Output the [X, Y] coordinate of the center of the cell containing the given text.  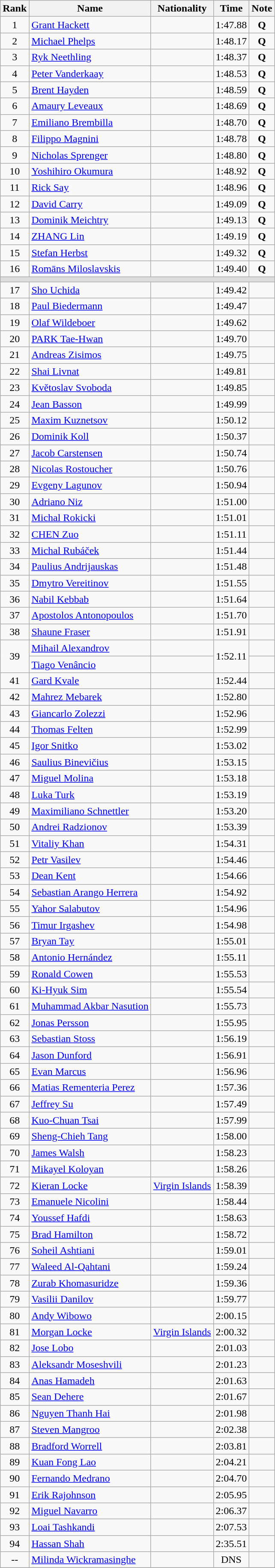
Ki-Hyuk Sim [90, 990]
Jose Lobo [90, 1348]
36 [15, 599]
72 [15, 1185]
Mahrez Mebarek [90, 697]
1:51.00 [231, 502]
David Carry [90, 204]
Matias Rementeria Perez [90, 1088]
Dmytro Vereitinov [90, 583]
Shai Livnat [90, 371]
1:54.66 [231, 876]
23 [15, 388]
1:58.63 [231, 1218]
1:49.42 [231, 290]
Olaf Wildeboer [90, 322]
1:48.78 [231, 139]
1:48.53 [231, 74]
65 [15, 1071]
Andreas Zisimos [90, 355]
1:51.11 [231, 534]
Thomas Felten [90, 730]
Peter Vanderkaay [90, 74]
2:01.03 [231, 1348]
1:49.09 [231, 204]
1:53.02 [231, 746]
1:50.37 [231, 436]
1:50.74 [231, 453]
1:51.44 [231, 550]
Name [90, 9]
1:50.94 [231, 485]
37 [15, 615]
64 [15, 1055]
1:58.23 [231, 1153]
62 [15, 1023]
84 [15, 1381]
1:49.70 [231, 339]
1:55.73 [231, 1006]
44 [15, 730]
1:59.36 [231, 1283]
1:54.96 [231, 908]
20 [15, 339]
38 [15, 632]
1:53.19 [231, 795]
1:54.31 [231, 843]
56 [15, 925]
Jean Basson [90, 404]
27 [15, 453]
Vasilii Danilov [90, 1299]
Steven Mangroo [90, 1429]
Ronald Cowen [90, 974]
54 [15, 892]
73 [15, 1201]
87 [15, 1429]
10 [15, 171]
Youssef Hafdi [90, 1218]
Vitaliy Khan [90, 843]
Nicolas Rostoucher [90, 469]
2:04.21 [231, 1462]
34 [15, 567]
1:55.53 [231, 974]
1:47.88 [231, 25]
Amaury Leveaux [90, 106]
29 [15, 485]
1:56.91 [231, 1055]
88 [15, 1446]
67 [15, 1104]
1:51.01 [231, 518]
Dean Kent [90, 876]
24 [15, 404]
Kuo-Chuan Tsai [90, 1120]
Yahor Salabutov [90, 908]
Miguel Navarro [90, 1511]
1:49.47 [231, 306]
1:48.96 [231, 187]
1:53.20 [231, 811]
2:03.81 [231, 1446]
33 [15, 550]
Morgan Locke [90, 1332]
1:50.12 [231, 420]
Petr Vasilev [90, 860]
55 [15, 908]
8 [15, 139]
1:57.99 [231, 1120]
Dominik Meichtry [90, 220]
Grant Hackett [90, 25]
1:48.17 [231, 41]
11 [15, 187]
Michal Rokicki [90, 518]
1:49.75 [231, 355]
45 [15, 746]
Evan Marcus [90, 1071]
Sho Uchida [90, 290]
1:51.91 [231, 632]
1:54.98 [231, 925]
Luka Turk [90, 795]
1:48.70 [231, 122]
1:59.77 [231, 1299]
Emanuele Nicolini [90, 1201]
Mikayel Koloyan [90, 1169]
Yoshihiro Okumura [90, 171]
1 [15, 25]
43 [15, 713]
Erik Rajohnson [90, 1495]
59 [15, 974]
1:55.95 [231, 1023]
16 [15, 269]
1:48.59 [231, 90]
21 [15, 355]
Jeffrey Su [90, 1104]
79 [15, 1299]
53 [15, 876]
1:49.32 [231, 253]
Dominik Koll [90, 436]
Mihail Alexandrov [90, 648]
-- [15, 1560]
14 [15, 237]
1:51.55 [231, 583]
CHEN Zuo [90, 534]
61 [15, 1006]
41 [15, 680]
28 [15, 469]
Giancarlo Zolezzi [90, 713]
90 [15, 1478]
Kuan Fong Lao [90, 1462]
Gard Kvale [90, 680]
2:02.38 [231, 1429]
1:49.19 [231, 237]
1:52.99 [231, 730]
Květoslav Svoboda [90, 388]
Milinda Wickramasinghe [90, 1560]
82 [15, 1348]
1:54.92 [231, 892]
1:59.24 [231, 1267]
1:55.54 [231, 990]
1:58.00 [231, 1136]
Brent Hayden [90, 90]
42 [15, 697]
Nationality [182, 9]
19 [15, 322]
92 [15, 1511]
Soheil Ashtiani [90, 1251]
1:52.96 [231, 713]
Aleksandr Moseshvili [90, 1364]
57 [15, 941]
1:58.39 [231, 1185]
Jacob Carstensen [90, 453]
2:01.63 [231, 1381]
1:58.44 [231, 1201]
Shaune Fraser [90, 632]
2:04.70 [231, 1478]
1:49.99 [231, 404]
Anas Hamadeh [90, 1381]
Nguyen Thanh Hai [90, 1413]
63 [15, 1039]
Jonas Persson [90, 1023]
58 [15, 957]
Bradford Worrell [90, 1446]
68 [15, 1120]
1:53.15 [231, 762]
Apostolos Antonopoulos [90, 615]
Kieran Locke [90, 1185]
Emiliano Brembilla [90, 122]
1:58.72 [231, 1234]
Paul Biedermann [90, 306]
2:00.15 [231, 1316]
75 [15, 1234]
Paulius Andrijauskas [90, 567]
Sebastian Arango Herrera [90, 892]
James Walsh [90, 1153]
49 [15, 811]
83 [15, 1364]
7 [15, 122]
2:35.51 [231, 1544]
Antonio Hernández [90, 957]
50 [15, 827]
91 [15, 1495]
25 [15, 420]
Filippo Magnini [90, 139]
2:01.23 [231, 1364]
18 [15, 306]
76 [15, 1251]
1:57.49 [231, 1104]
1:55.11 [231, 957]
1:59.01 [231, 1251]
13 [15, 220]
Andy Wibowo [90, 1316]
Loai Tashkandi [90, 1527]
1:48.69 [231, 106]
1:52.44 [231, 680]
Waleed Al-Qahtani [90, 1267]
Fernando Medrano [90, 1478]
Timur Irgashev [90, 925]
Andrei Radzionov [90, 827]
93 [15, 1527]
Rank [15, 9]
Rick Say [90, 187]
Brad Hamilton [90, 1234]
74 [15, 1218]
1:58.26 [231, 1169]
1:56.19 [231, 1039]
Michal Rubáček [90, 550]
1:53.18 [231, 778]
2:01.67 [231, 1397]
ZHANG Lin [90, 237]
Adriano Niz [90, 502]
Jason Dunford [90, 1055]
Hassan Shah [90, 1544]
2:07.53 [231, 1527]
5 [15, 90]
15 [15, 253]
1:52.80 [231, 697]
1:56.96 [231, 1071]
Sean Dehere [90, 1397]
Maximiliano Schnettler [90, 811]
PARK Tae-Hwan [90, 339]
Zurab Khomasuridze [90, 1283]
9 [15, 155]
Igor Snitko [90, 746]
Nicholas Sprenger [90, 155]
17 [15, 290]
Bryan Tay [90, 941]
2:06.37 [231, 1511]
Sebastian Stoss [90, 1039]
22 [15, 371]
69 [15, 1136]
1:55.01 [231, 941]
48 [15, 795]
60 [15, 990]
1:51.70 [231, 615]
1:57.36 [231, 1088]
51 [15, 843]
Tiago Venâncio [90, 664]
32 [15, 534]
1:54.46 [231, 860]
4 [15, 74]
1:49.13 [231, 220]
85 [15, 1397]
12 [15, 204]
81 [15, 1332]
2:00.32 [231, 1332]
78 [15, 1283]
1:49.40 [231, 269]
94 [15, 1544]
Muhammad Akbar Nasution [90, 1006]
47 [15, 778]
3 [15, 57]
1:49.81 [231, 371]
1:52.11 [231, 656]
66 [15, 1088]
2 [15, 41]
31 [15, 518]
35 [15, 583]
6 [15, 106]
Nabil Kebbab [90, 599]
39 [15, 656]
Sheng-Chieh Tang [90, 1136]
46 [15, 762]
Romāns Miloslavskis [90, 269]
1:48.92 [231, 171]
71 [15, 1169]
30 [15, 502]
2:01.98 [231, 1413]
1:50.76 [231, 469]
77 [15, 1267]
1:48.80 [231, 155]
1:49.62 [231, 322]
1:51.48 [231, 567]
Note [262, 9]
Time [231, 9]
80 [15, 1316]
Saulius Binevičius [90, 762]
89 [15, 1462]
1:51.64 [231, 599]
Ryk Neethling [90, 57]
1:48.37 [231, 57]
Maxim Kuznetsov [90, 420]
Evgeny Lagunov [90, 485]
Michael Phelps [90, 41]
Stefan Herbst [90, 253]
2:05.95 [231, 1495]
86 [15, 1413]
52 [15, 860]
1:49.85 [231, 388]
70 [15, 1153]
DNS [231, 1560]
Miguel Molina [90, 778]
1:53.39 [231, 827]
26 [15, 436]
